Provide the (X, Y) coordinate of the cell's center where the given text is located.  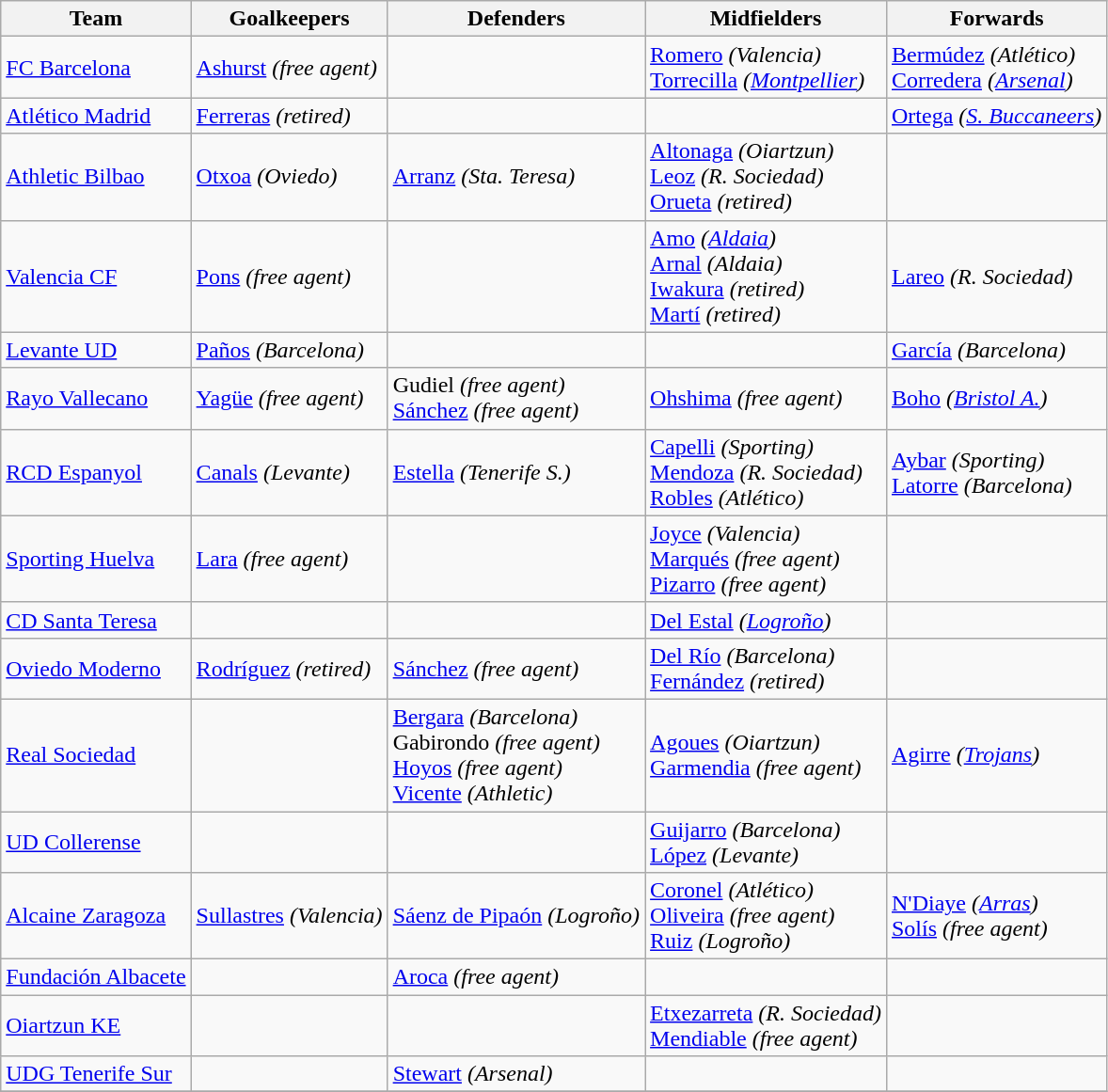
Estella (Tenerife S.) (515, 472)
Bermúdez (Atlético)Corredera (Arsenal) (996, 68)
Coronel (Atlético) Oliveira (free agent)Ruiz (Logroño) (766, 916)
Arranz (Sta. Teresa) (515, 177)
Team (96, 19)
Sáenz de Pipaón (Logroño) (515, 916)
Sánchez (free agent) (515, 668)
Oviedo Moderno (96, 668)
Aroca (free agent) (515, 977)
Amo (Aldaia)Arnal (Aldaia) Iwakura (retired)Martí (retired) (766, 277)
Rodríguez (retired) (290, 668)
Del Estal (Logroño) (766, 620)
Agoues (Oiartzun)Garmendia (free agent) (766, 754)
Guijarro (Barcelona)López (Levante) (766, 841)
Sporting Huelva (96, 559)
FC Barcelona (96, 68)
Alcaine Zaragoza (96, 916)
García (Barcelona) (996, 350)
Del Río (Barcelona)Fernández (retired) (766, 668)
Joyce (Valencia)Marqués (free agent)Pizarro (free agent) (766, 559)
Altonaga (Oiartzun)Leoz (R. Sociedad)Orueta (retired) (766, 177)
Fundación Albacete (96, 977)
Sullastres (Valencia) (290, 916)
N'Diaye (Arras) Solís (free agent) (996, 916)
Gudiel (free agent)Sánchez (free agent) (515, 399)
Ortega (S. Buccaneers) (996, 116)
Midfielders (766, 19)
Otxoa (Oviedo) (290, 177)
Ferreras (retired) (290, 116)
Pons (free agent) (290, 277)
Defenders (515, 19)
Paños (Barcelona) (290, 350)
Forwards (996, 19)
Aybar (Sporting)Latorre (Barcelona) (996, 472)
Ohshima (free agent) (766, 399)
Goalkeepers (290, 19)
Atlético Madrid (96, 116)
Stewart (Arsenal) (515, 1074)
Oiartzun KE (96, 1025)
Yagüe (free agent) (290, 399)
Lara (free agent) (290, 559)
Ashurst (free agent) (290, 68)
Rayo Vallecano (96, 399)
Canals (Levante) (290, 472)
Levante UD (96, 350)
RCD Espanyol (96, 472)
Etxezarreta (R. Sociedad)Mendiable (free agent) (766, 1025)
CD Santa Teresa (96, 620)
Capelli (Sporting)Mendoza (R. Sociedad) Robles (Atlético) (766, 472)
Real Sociedad (96, 754)
Athletic Bilbao (96, 177)
Romero (Valencia)Torrecilla (Montpellier) (766, 68)
Lareo (R. Sociedad) (996, 277)
UDG Tenerife Sur (96, 1074)
Bergara (Barcelona)Gabirondo (free agent)Hoyos (free agent)Vicente (Athletic) (515, 754)
Boho (Bristol A.) (996, 399)
Agirre (Trojans) (996, 754)
UD Collerense (96, 841)
Valencia CF (96, 277)
